Extract the [X, Y] coordinate from the center of the cell holding the provided text.  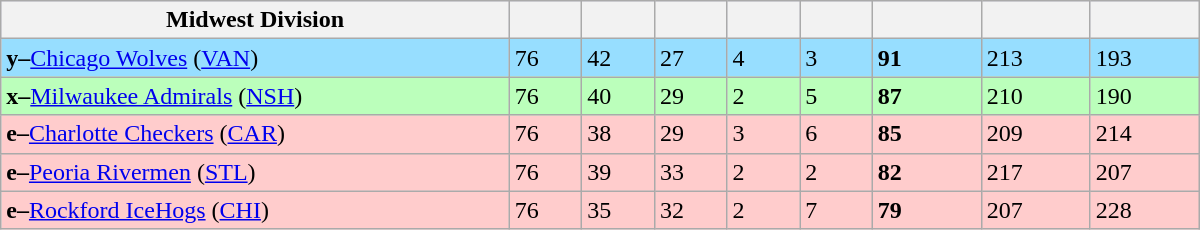
6 [836, 134]
209 [1036, 134]
39 [618, 172]
79 [926, 210]
y–Chicago Wolves (VAN) [255, 58]
91 [926, 58]
190 [1144, 96]
87 [926, 96]
85 [926, 134]
35 [618, 210]
Midwest Division [255, 20]
e–Rockford IceHogs (CHI) [255, 210]
193 [1144, 58]
32 [690, 210]
213 [1036, 58]
40 [618, 96]
214 [1144, 134]
38 [618, 134]
5 [836, 96]
82 [926, 172]
4 [764, 58]
33 [690, 172]
e–Peoria Rivermen (STL) [255, 172]
42 [618, 58]
210 [1036, 96]
x–Milwaukee Admirals (NSH) [255, 96]
228 [1144, 210]
27 [690, 58]
e–Charlotte Checkers (CAR) [255, 134]
217 [1036, 172]
7 [836, 210]
